From the cell containing the given text, extract its center point as [x, y] coordinate. 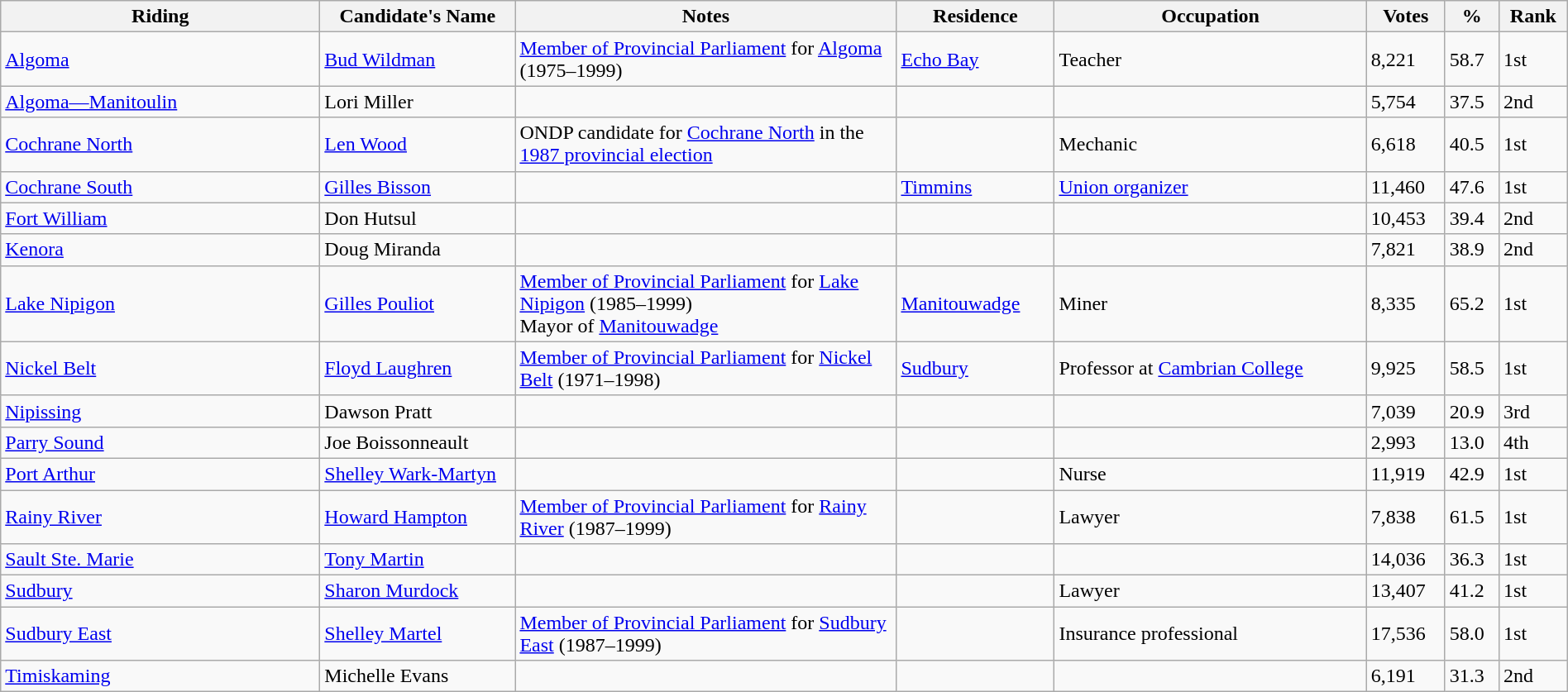
58.0 [1472, 633]
Cochrane South [160, 187]
Member of Provincial Parliament for Lake Nipigon (1985–1999) Mayor of Manitouwadge [706, 303]
Gilles Bisson [418, 187]
Gilles Pouliot [418, 303]
58.7 [1472, 60]
Lake Nipigon [160, 303]
Professor at Cambrian College [1211, 369]
Nipissing [160, 411]
13.0 [1472, 442]
7,821 [1406, 250]
Floyd Laughren [418, 369]
Timiskaming [160, 676]
14,036 [1406, 560]
Nurse [1211, 474]
Sudbury East [160, 633]
5,754 [1406, 102]
Union organizer [1211, 187]
6,618 [1406, 144]
Algoma [160, 60]
Tony Martin [418, 560]
Sault Ste. Marie [160, 560]
ONDP candidate for Cochrane North in the 1987 provincial election [706, 144]
38.9 [1472, 250]
Member of Provincial Parliament for Nickel Belt (1971–1998) [706, 369]
Mechanic [1211, 144]
2,993 [1406, 442]
Shelley Wark-Martyn [418, 474]
Teacher [1211, 60]
10,453 [1406, 218]
Manitouwadge [976, 303]
4th [1533, 442]
% [1472, 17]
6,191 [1406, 676]
Doug Miranda [418, 250]
Cochrane North [160, 144]
65.2 [1472, 303]
Sharon Murdock [418, 591]
Algoma—Manitoulin [160, 102]
Don Hutsul [418, 218]
Member of Provincial Parliament for Algoma (1975–1999) [706, 60]
Joe Boissonneault [418, 442]
41.2 [1472, 591]
7,039 [1406, 411]
17,536 [1406, 633]
58.5 [1472, 369]
8,335 [1406, 303]
9,925 [1406, 369]
Kenora [160, 250]
Riding [160, 17]
20.9 [1472, 411]
37.5 [1472, 102]
11,919 [1406, 474]
Candidate's Name [418, 17]
11,460 [1406, 187]
Fort William [160, 218]
13,407 [1406, 591]
Echo Bay [976, 60]
Len Wood [418, 144]
Notes [706, 17]
Dawson Pratt [418, 411]
Insurance professional [1211, 633]
Parry Sound [160, 442]
Member of Provincial Parliament for Sudbury East (1987–1999) [706, 633]
36.3 [1472, 560]
39.4 [1472, 218]
Lori Miller [418, 102]
Residence [976, 17]
3rd [1533, 411]
61.5 [1472, 516]
Howard Hampton [418, 516]
31.3 [1472, 676]
Occupation [1211, 17]
8,221 [1406, 60]
7,838 [1406, 516]
Timmins [976, 187]
Rainy River [160, 516]
Nickel Belt [160, 369]
Port Arthur [160, 474]
Member of Provincial Parliament for Rainy River (1987–1999) [706, 516]
Michelle Evans [418, 676]
40.5 [1472, 144]
42.9 [1472, 474]
Rank [1533, 17]
Bud Wildman [418, 60]
Miner [1211, 303]
47.6 [1472, 187]
Shelley Martel [418, 633]
Votes [1406, 17]
